Pinpoint the cell where the given text exists, returning its [X, Y] midpoint coordinate. 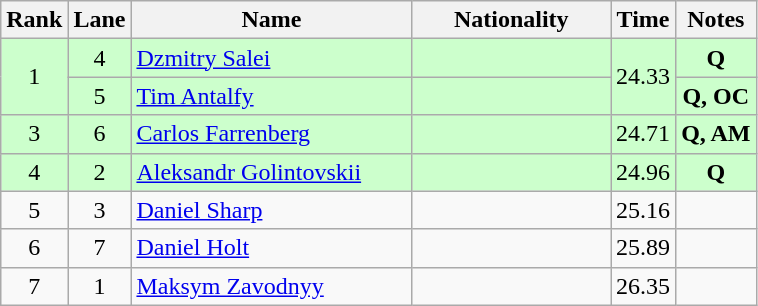
Carlos Farrenberg [272, 134]
24.33 [644, 77]
Lane [100, 20]
Tim Antalfy [272, 96]
25.89 [644, 248]
Notes [716, 20]
Time [644, 20]
Name [272, 20]
Q, AM [716, 134]
Rank [34, 20]
Maksym Zavodnyy [272, 286]
Dzmitry Salei [272, 58]
Q, OC [716, 96]
Nationality [512, 20]
2 [100, 172]
25.16 [644, 210]
Aleksandr Golintovskii [272, 172]
24.71 [644, 134]
Daniel Sharp [272, 210]
24.96 [644, 172]
26.35 [644, 286]
Daniel Holt [272, 248]
